Pinpoint the cell where the given text exists, returning its (x, y) midpoint coordinate. 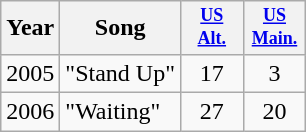
2006 (30, 111)
US Main. (274, 28)
Song (120, 28)
2005 (30, 73)
"Waiting" (120, 111)
27 (212, 111)
"Stand Up" (120, 73)
Year (30, 28)
20 (274, 111)
3 (274, 73)
US Alt. (212, 28)
17 (212, 73)
